Scan for the cell matching the given text and deliver its (X, Y) coordinate at center. 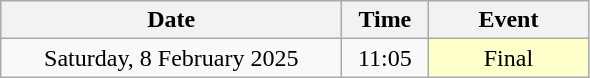
Event (508, 20)
Date (172, 20)
11:05 (385, 58)
Time (385, 20)
Saturday, 8 February 2025 (172, 58)
Final (508, 58)
